Capture the cell that displays the provided text and extract its (x, y) central coordinate. 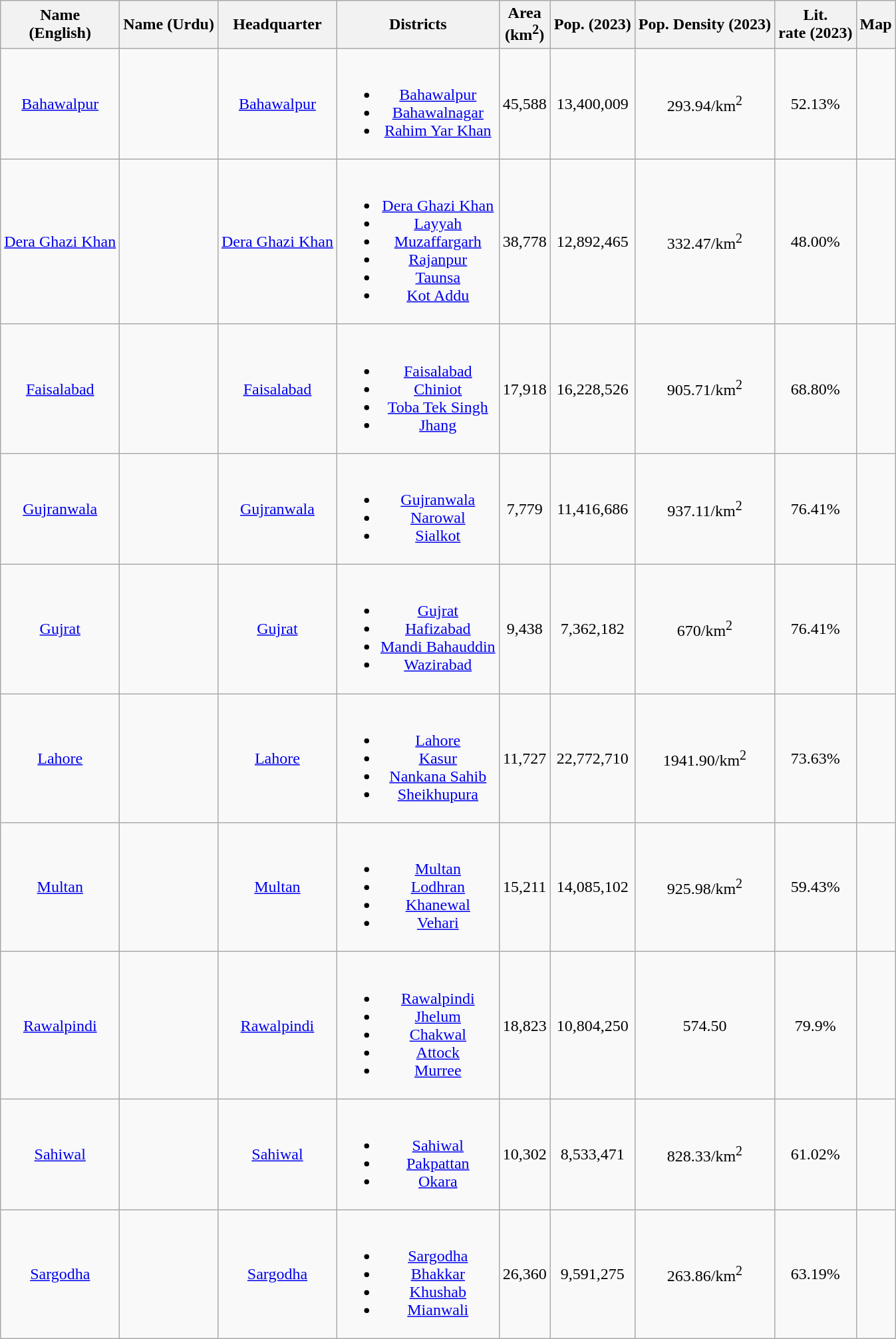
Name (English) (60, 25)
8,533,471 (592, 1155)
7,362,182 (592, 629)
LahoreKasurNankana SahibSheikhupura (418, 758)
FaisalabadChiniotToba Tek SinghJhang (418, 388)
905.71/km2 (704, 388)
Headquarter (277, 25)
26,360 (524, 1274)
16,228,526 (592, 388)
293.94/km2 (704, 104)
937.11/km2 (704, 508)
11,416,686 (592, 508)
263.86/km2 (704, 1274)
GujratHafizabadMandi BahauddinWazirabad (418, 629)
Area(km2) (524, 25)
SahiwalPakpattanOkara (418, 1155)
Map (875, 25)
11,727 (524, 758)
574.50 (704, 1026)
Name (Urdu) (169, 25)
61.02% (816, 1155)
10,804,250 (592, 1026)
79.9% (816, 1026)
18,823 (524, 1026)
RawalpindiJhelumChakwalAttockMurree (418, 1026)
10,302 (524, 1155)
670/km2 (704, 629)
17,918 (524, 388)
GujranwalaNarowalSialkot (418, 508)
59.43% (816, 887)
1941.90/km2 (704, 758)
73.63% (816, 758)
SargodhaBhakkarKhushabMianwali (418, 1274)
13,400,009 (592, 104)
68.80% (816, 388)
48.00% (816, 241)
925.98/km2 (704, 887)
9,438 (524, 629)
12,892,465 (592, 241)
52.13% (816, 104)
63.19% (816, 1274)
332.47/km2 (704, 241)
45,588 (524, 104)
Dera Ghazi KhanLayyahMuzaffargarhRajanpurTaunsaKot Addu (418, 241)
15,211 (524, 887)
38,778 (524, 241)
Pop. Density (2023) (704, 25)
7,779 (524, 508)
828.33/km2 (704, 1155)
Pop. (2023) (592, 25)
Districts (418, 25)
22,772,710 (592, 758)
14,085,102 (592, 887)
BahawalpurBahawalnagarRahim Yar Khan (418, 104)
9,591,275 (592, 1274)
MultanLodhranKhanewalVehari (418, 887)
Lit.rate (2023) (816, 25)
